From the cell containing the given text, extract its center point as [x, y] coordinate. 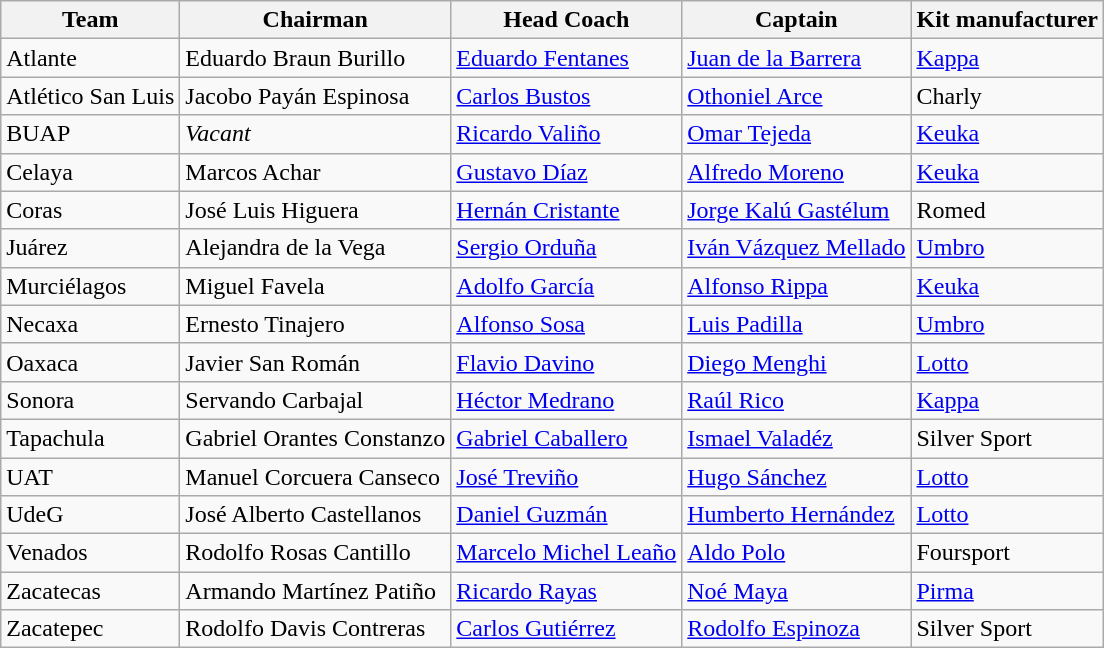
Celaya [90, 172]
Gabriel Orantes Constanzo [316, 438]
Rodolfo Espinoza [796, 629]
Othoniel Arce [796, 96]
Ricardo Rayas [566, 591]
Zacatecas [90, 591]
Charly [1008, 96]
José Treviño [566, 477]
Ernesto Tinajero [316, 324]
Raúl Rico [796, 400]
Hernán Cristante [566, 210]
Oaxaca [90, 362]
Diego Menghi [796, 362]
Humberto Hernández [796, 515]
Chairman [316, 20]
José Alberto Castellanos [316, 515]
Gustavo Díaz [566, 172]
Rodolfo Davis Contreras [316, 629]
Ismael Valadéz [796, 438]
Manuel Corcuera Canseco [316, 477]
Alfonso Rippa [796, 286]
BUAP [90, 134]
Carlos Bustos [566, 96]
Daniel Guzmán [566, 515]
Alfredo Moreno [796, 172]
Rodolfo Rosas Cantillo [316, 553]
Coras [90, 210]
Captain [796, 20]
Sonora [90, 400]
Venados [90, 553]
Necaxa [90, 324]
Foursport [1008, 553]
Héctor Medrano [566, 400]
Kit manufacturer [1008, 20]
Alfonso Sosa [566, 324]
Noé Maya [796, 591]
Alejandra de la Vega [316, 248]
Juan de la Barrera [796, 58]
Head Coach [566, 20]
Sergio Orduña [566, 248]
UdeG [90, 515]
Hugo Sánchez [796, 477]
Flavio Davino [566, 362]
Ricardo Valiño [566, 134]
Vacant [316, 134]
Luis Padilla [796, 324]
Marcelo Michel Leaño [566, 553]
Team [90, 20]
Servando Carbajal [316, 400]
Carlos Gutiérrez [566, 629]
Juárez [90, 248]
Atlante [90, 58]
Iván Vázquez Mellado [796, 248]
Murciélagos [90, 286]
Jorge Kalú Gastélum [796, 210]
Pirma [1008, 591]
Eduardo Braun Burillo [316, 58]
Jacobo Payán Espinosa [316, 96]
Eduardo Fentanes [566, 58]
Adolfo García [566, 286]
José Luis Higuera [316, 210]
Miguel Favela [316, 286]
Armando Martínez Patiño [316, 591]
Gabriel Caballero [566, 438]
Atlético San Luis [90, 96]
Javier San Román [316, 362]
Aldo Polo [796, 553]
Omar Tejeda [796, 134]
UAT [90, 477]
Marcos Achar [316, 172]
Tapachula [90, 438]
Romed [1008, 210]
Zacatepec [90, 629]
